Return the (X, Y) coordinate for the center point of the cell that contains the specified text.  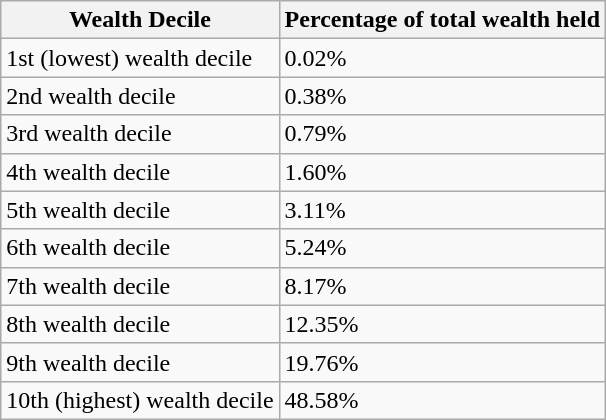
10th (highest) wealth decile (140, 400)
0.38% (442, 96)
2nd wealth decile (140, 96)
12.35% (442, 324)
6th wealth decile (140, 248)
9th wealth decile (140, 362)
5th wealth decile (140, 210)
5.24% (442, 248)
3.11% (442, 210)
19.76% (442, 362)
Wealth Decile (140, 20)
8.17% (442, 286)
4th wealth decile (140, 172)
1st (lowest) wealth decile (140, 58)
0.79% (442, 134)
Percentage of total wealth held (442, 20)
8th wealth decile (140, 324)
1.60% (442, 172)
0.02% (442, 58)
7th wealth decile (140, 286)
48.58% (442, 400)
3rd wealth decile (140, 134)
